Pinpoint the cell where the given text exists, returning its [x, y] midpoint coordinate. 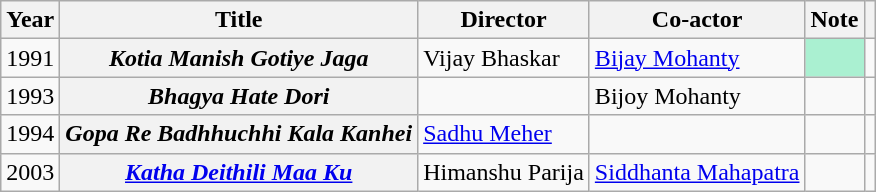
Bijay Mohanty [697, 58]
1993 [30, 96]
Katha Deithili Maa Ku [239, 172]
Year [30, 20]
Gopa Re Badhhuchhi Kala Kanhei [239, 134]
Bhagya Hate Dori [239, 96]
Kotia Manish Gotiye Jaga [239, 58]
Himanshu Parija [504, 172]
Note [834, 20]
Co-actor [697, 20]
1994 [30, 134]
Vijay Bhaskar [504, 58]
Sadhu Meher [504, 134]
Title [239, 20]
Director [504, 20]
Bijoy Mohanty [697, 96]
1991 [30, 58]
2003 [30, 172]
Siddhanta Mahapatra [697, 172]
